Pinpoint the cell where the given text exists, returning its [X, Y] midpoint coordinate. 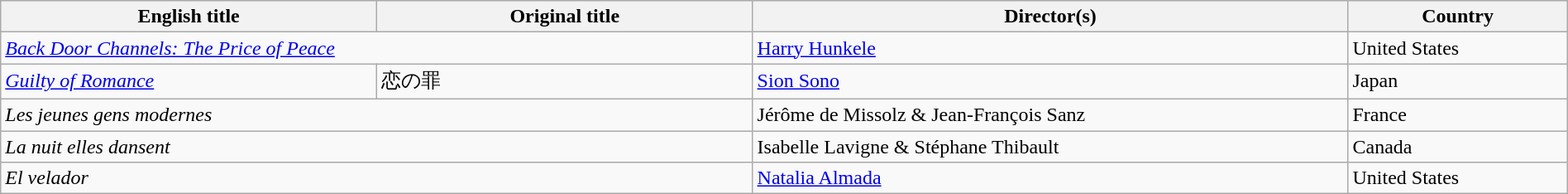
El velador [377, 178]
Country [1457, 17]
Jérôme de Missolz & Jean-François Sanz [1050, 114]
Guilty of Romance [189, 81]
France [1457, 114]
La nuit elles dansent [377, 147]
Natalia Almada [1050, 178]
Back Door Channels: The Price of Peace [377, 48]
Original title [564, 17]
Sion Sono [1050, 81]
Harry Hunkele [1050, 48]
Japan [1457, 81]
Director(s) [1050, 17]
Canada [1457, 147]
恋の罪 [564, 81]
Les jeunes gens modernes [377, 114]
Isabelle Lavigne & Stéphane Thibault [1050, 147]
English title [189, 17]
